Detect which cell encompasses the target text, then output its [x, y] center coordinate. 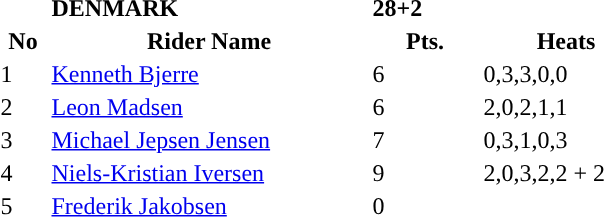
Rider Name [209, 41]
7 [425, 140]
Niels-Kristian Iversen [209, 173]
9 [425, 173]
Michael Jepsen Jensen [209, 140]
Kenneth Bjerre [209, 74]
Pts. [425, 41]
Leon Madsen [209, 107]
